Search for the cell housing the specified text and yield its (X, Y) center coordinate. 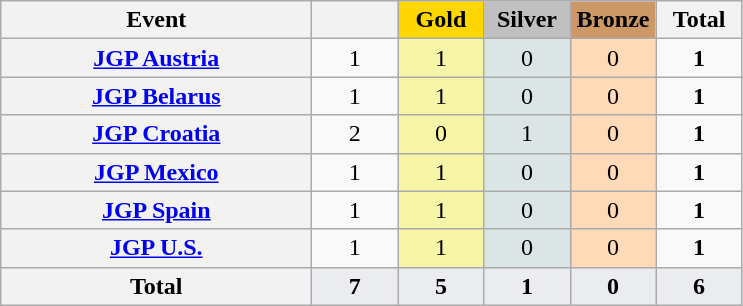
JGP Mexico (156, 172)
2 (355, 134)
Bronze (613, 20)
JGP U.S. (156, 248)
Silver (527, 20)
JGP Spain (156, 210)
JGP Croatia (156, 134)
JGP Austria (156, 58)
5 (441, 286)
Event (156, 20)
6 (699, 286)
7 (355, 286)
JGP Belarus (156, 96)
Gold (441, 20)
